Return [x, y] of the center of cell containing provided text 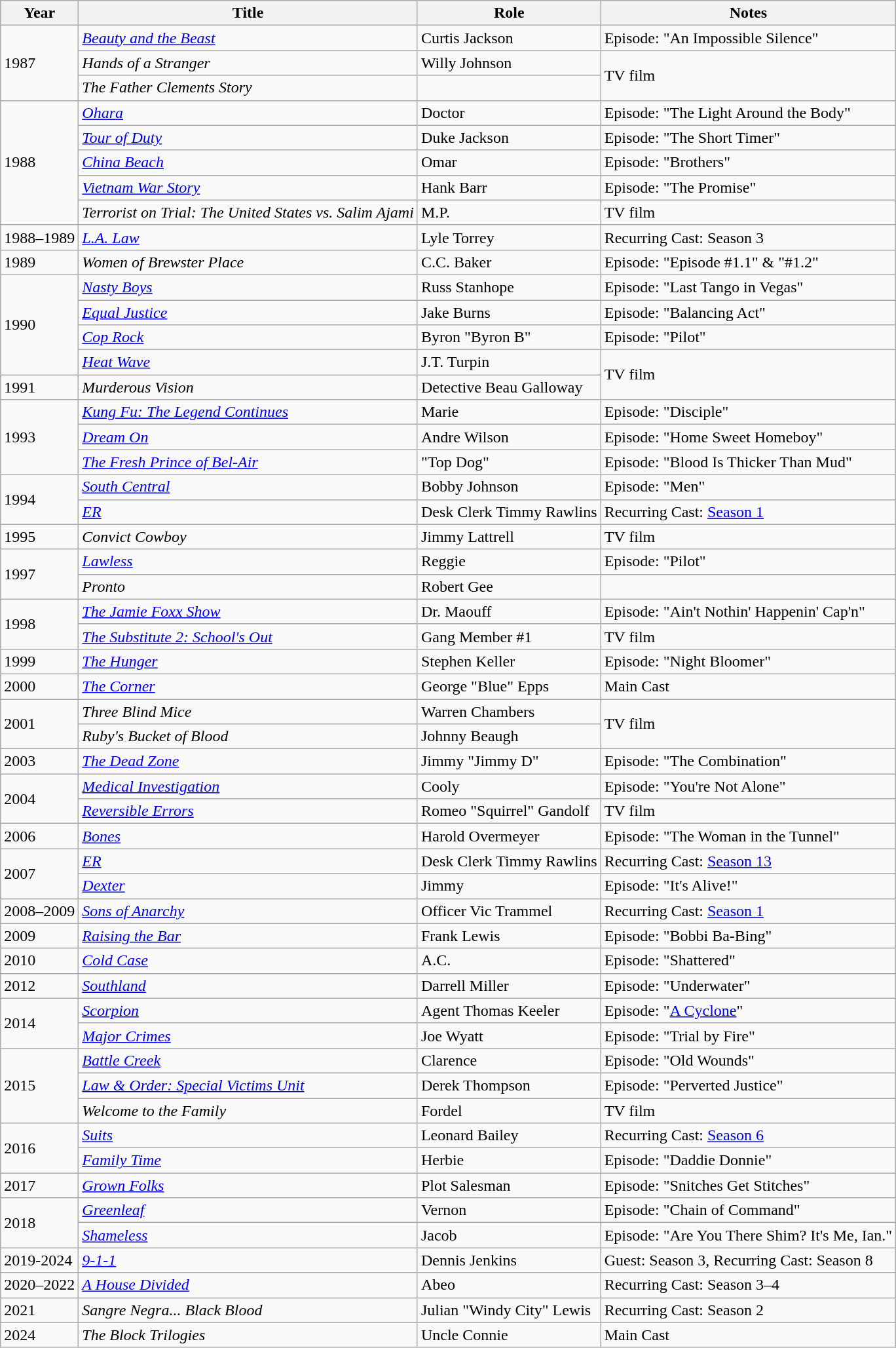
Agent Thomas Keeler [509, 1011]
Episode: "Chain of Command" [748, 1210]
Law & Order: Special Victims Unit [248, 1085]
The Father Clements Story [248, 88]
Joe Wyatt [509, 1035]
Episode: "Ain't Nothin' Happenin' Cap'n" [748, 611]
The Block Trilogies [248, 1335]
Episode: "The Combination" [748, 761]
Episode: "Old Wounds" [748, 1060]
Episode: "Brothers" [748, 163]
Russ Stanhope [509, 287]
1989 [39, 262]
A House Divided [248, 1285]
2006 [39, 836]
Welcome to the Family [248, 1111]
The Jamie Foxx Show [248, 611]
Hank Barr [509, 187]
Three Blind Mice [248, 711]
1988–1989 [39, 237]
Jimmy "Jimmy D" [509, 761]
1988 [39, 163]
Derek Thompson [509, 1085]
Doctor [509, 113]
2021 [39, 1310]
2020–2022 [39, 1285]
Warren Chambers [509, 711]
Episode: "The Short Timer" [748, 138]
Episode: "The Woman in the Tunnel" [748, 836]
Jimmy [509, 886]
Officer Vic Trammel [509, 911]
2003 [39, 761]
Clarence [509, 1060]
Murderous Vision [248, 387]
Ohara [248, 113]
Terrorist on Trial: The United States vs. Salim Ajami [248, 212]
The Corner [248, 686]
2009 [39, 936]
1998 [39, 624]
Reggie [509, 562]
Plot Salesman [509, 1185]
2015 [39, 1085]
Vietnam War Story [248, 187]
Episode: "Daddie Donnie" [748, 1161]
Episode: "Underwater" [748, 986]
Battle Creek [248, 1060]
2018 [39, 1223]
2010 [39, 961]
Vernon [509, 1210]
Notes [748, 13]
Shameless [248, 1235]
Episode: "Snitches Get Stitches" [748, 1185]
Episode: "Night Bloomer" [748, 661]
Kung Fu: The Legend Continues [248, 412]
A.C. [509, 961]
Recurring Cast: Season 3–4 [748, 1285]
"Top Dog" [509, 462]
Heat Wave [248, 362]
The Hunger [248, 661]
1995 [39, 537]
Detective Beau Galloway [509, 387]
1993 [39, 437]
Scorpion [248, 1011]
Dexter [248, 886]
Cop Rock [248, 337]
Title [248, 13]
Recurring Cast: Season 13 [748, 861]
Dr. Maouff [509, 611]
Harold Overmeyer [509, 836]
1997 [39, 574]
Episode: "Last Tango in Vegas" [748, 287]
Jake Burns [509, 313]
2001 [39, 723]
The Fresh Prince of Bel-Air [248, 462]
2024 [39, 1335]
Byron "Byron B" [509, 337]
Gang Member #1 [509, 636]
Darrell Miller [509, 986]
Hands of a Stranger [248, 63]
Reversible Errors [248, 811]
J.T. Turpin [509, 362]
Recurring Cast: Season 6 [748, 1136]
George "Blue" Epps [509, 686]
Episode: "Episode #1.1" & "#1.2" [748, 262]
Jimmy Lattrell [509, 537]
Romeo "Squirrel" Gandolf [509, 811]
2016 [39, 1148]
Lyle Torrey [509, 237]
Cold Case [248, 961]
Episode: "Disciple" [748, 412]
1999 [39, 661]
2008–2009 [39, 911]
Jacob [509, 1235]
Lawless [248, 562]
M.P. [509, 212]
Andre Wilson [509, 437]
Beauty and the Beast [248, 38]
2000 [39, 686]
Cooly [509, 786]
1990 [39, 324]
Frank Lewis [509, 936]
Major Crimes [248, 1035]
The Dead Zone [248, 761]
Women of Brewster Place [248, 262]
Suits [248, 1136]
2014 [39, 1023]
Greenleaf [248, 1210]
2012 [39, 986]
Curtis Jackson [509, 38]
China Beach [248, 163]
The Substitute 2: School's Out [248, 636]
Role [509, 13]
2007 [39, 874]
Fordel [509, 1111]
Raising the Bar [248, 936]
Pronto [248, 587]
Southland [248, 986]
Episode: "A Cyclone" [748, 1011]
L.A. Law [248, 237]
Herbie [509, 1161]
Episode: "You're Not Alone" [748, 786]
Sangre Negra... Black Blood [248, 1310]
South Central [248, 487]
Medical Investigation [248, 786]
Stephen Keller [509, 661]
2019-2024 [39, 1260]
Episode: "Perverted Justice" [748, 1085]
C.C. Baker [509, 262]
Grown Folks [248, 1185]
Episode: "It's Alive!" [748, 886]
Duke Jackson [509, 138]
Year [39, 13]
Willy Johnson [509, 63]
Marie [509, 412]
Bobby Johnson [509, 487]
Episode: "Are You There Shim? It's Me, Ian." [748, 1235]
Episode: "Blood Is Thicker Than Mud" [748, 462]
1987 [39, 63]
Episode: "Men" [748, 487]
Uncle Connie [509, 1335]
Guest: Season 3, Recurring Cast: Season 8 [748, 1260]
Ruby's Bucket of Blood [248, 737]
Johnny Beaugh [509, 737]
2004 [39, 799]
Sons of Anarchy [248, 911]
Dream On [248, 437]
Dennis Jenkins [509, 1260]
Episode: "Trial by Fire" [748, 1035]
Nasty Boys [248, 287]
Julian "Windy City" Lewis [509, 1310]
Recurring Cast: Season 3 [748, 237]
2017 [39, 1185]
1991 [39, 387]
Episode: "An Impossible Silence" [748, 38]
Episode: "The Promise" [748, 187]
Convict Cowboy [248, 537]
Episode: "Home Sweet Homeboy" [748, 437]
Tour of Duty [248, 138]
Family Time [248, 1161]
Episode: "Shattered" [748, 961]
Episode: "The Light Around the Body" [748, 113]
1994 [39, 499]
Episode: "Balancing Act" [748, 313]
Bones [248, 836]
Equal Justice [248, 313]
Abeo [509, 1285]
Episode: "Bobbi Ba-Bing" [748, 936]
Leonard Bailey [509, 1136]
Omar [509, 163]
Robert Gee [509, 587]
9-1-1 [248, 1260]
Recurring Cast: Season 2 [748, 1310]
